For the text-containing cell, return its midpoint in (X, Y) coordinate format. 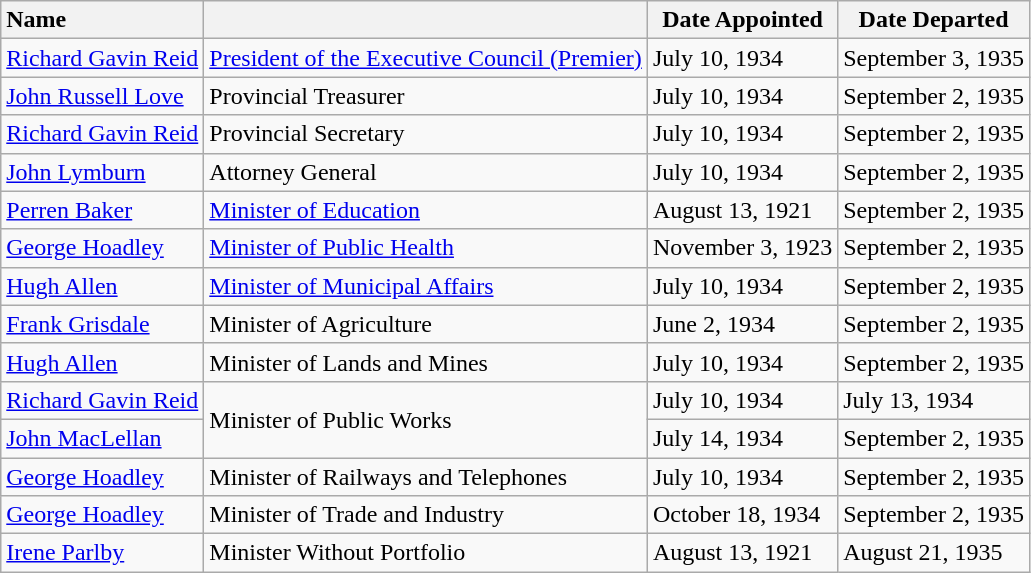
John Russell Love (102, 96)
Date Departed (934, 20)
Minister of Agriculture (426, 324)
Minister of Trade and Industry (426, 515)
Attorney General (426, 172)
Provincial Secretary (426, 134)
Minister of Municipal Affairs (426, 286)
Minister of Railways and Telephones (426, 477)
November 3, 1923 (742, 248)
September 3, 1935 (934, 58)
Frank Grisdale (102, 324)
John MacLellan (102, 438)
Minister of Education (426, 210)
Minister of Public Works (426, 419)
July 13, 1934 (934, 400)
Date Appointed (742, 20)
Provincial Treasurer (426, 96)
Minister of Lands and Mines (426, 362)
June 2, 1934 (742, 324)
John Lymburn (102, 172)
President of the Executive Council (Premier) (426, 58)
July 14, 1934 (742, 438)
October 18, 1934 (742, 515)
Minister of Public Health (426, 248)
Irene Parlby (102, 553)
Minister Without Portfolio (426, 553)
August 21, 1935 (934, 553)
Name (102, 20)
Perren Baker (102, 210)
